For the text-containing cell, return its midpoint in [x, y] coordinate format. 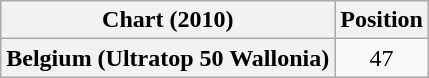
47 [382, 58]
Position [382, 20]
Belgium (Ultratop 50 Wallonia) [168, 58]
Chart (2010) [168, 20]
